Identify which cell holds the provided text, then report its [x, y] central coordinate. 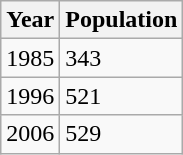
1996 [30, 96]
Year [30, 20]
343 [122, 58]
Population [122, 20]
521 [122, 96]
2006 [30, 134]
529 [122, 134]
1985 [30, 58]
